Extract the (x, y) coordinate from the center of the cell holding the provided text.  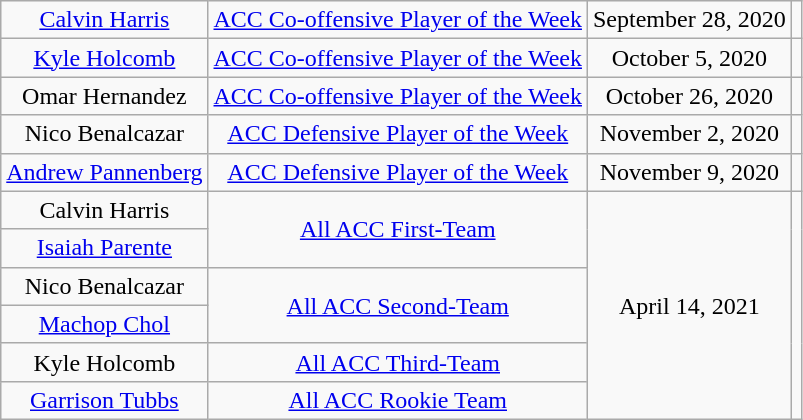
November 9, 2020 (689, 172)
September 28, 2020 (689, 20)
October 5, 2020 (689, 58)
April 14, 2021 (689, 305)
October 26, 2020 (689, 96)
Garrison Tubbs (104, 400)
All ACC Third-Team (398, 362)
All ACC Rookie Team (398, 400)
November 2, 2020 (689, 134)
Isaiah Parente (104, 248)
All ACC Second-Team (398, 305)
Machop Chol (104, 324)
Omar Hernandez (104, 96)
Andrew Pannenberg (104, 172)
All ACC First-Team (398, 229)
